Return the (x, y) coordinate for the center point of the cell that contains the specified text.  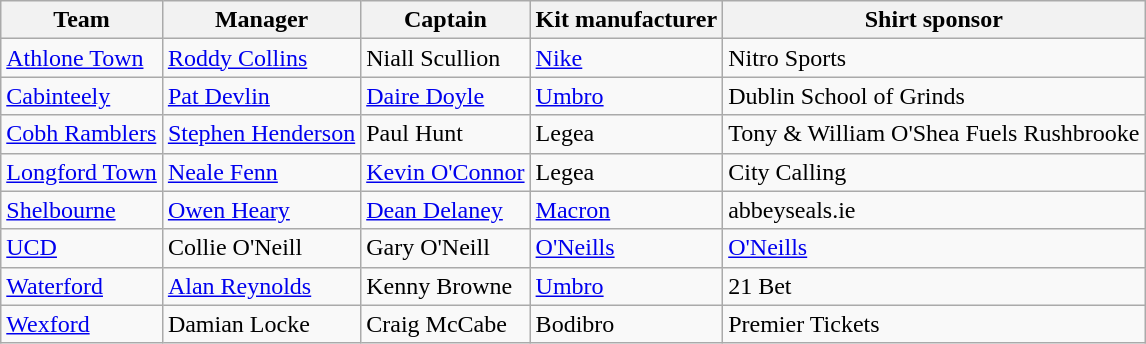
Damian Locke (261, 324)
21 Bet (934, 286)
Dean Delaney (446, 210)
Wexford (82, 324)
Kevin O'Connor (446, 172)
Nitro Sports (934, 58)
Tony & William O'Shea Fuels Rushbrooke (934, 134)
UCD (82, 248)
Manager (261, 20)
Kenny Browne (446, 286)
Shirt sponsor (934, 20)
Collie O'Neill (261, 248)
Niall Scullion (446, 58)
Craig McCabe (446, 324)
Longford Town (82, 172)
Waterford (82, 286)
Captain (446, 20)
Gary O'Neill (446, 248)
Shelbourne (82, 210)
Owen Heary (261, 210)
Athlone Town (82, 58)
Roddy Collins (261, 58)
Stephen Henderson (261, 134)
Premier Tickets (934, 324)
Nike (626, 58)
Bodibro (626, 324)
Neale Fenn (261, 172)
Kit manufacturer (626, 20)
Macron (626, 210)
Pat Devlin (261, 96)
Team (82, 20)
Paul Hunt (446, 134)
Cabinteely (82, 96)
Cobh Ramblers (82, 134)
Dublin School of Grinds (934, 96)
City Calling (934, 172)
Alan Reynolds (261, 286)
abbeyseals.ie (934, 210)
Daire Doyle (446, 96)
